Return (x, y) of the center of cell containing provided text 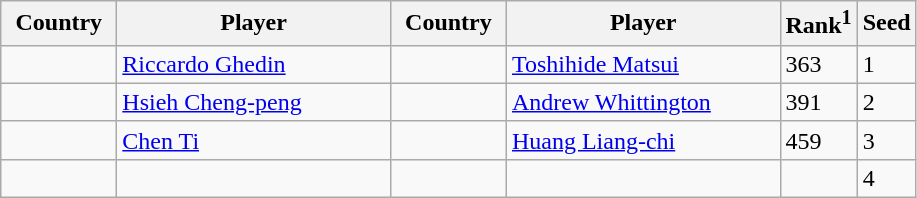
4 (886, 178)
1 (886, 64)
459 (818, 140)
Seed (886, 24)
Huang Liang-chi (643, 140)
Chen Ti (254, 140)
363 (818, 64)
Rank1 (818, 24)
Riccardo Ghedin (254, 64)
Hsieh Cheng-peng (254, 102)
3 (886, 140)
2 (886, 102)
Andrew Whittington (643, 102)
391 (818, 102)
Toshihide Matsui (643, 64)
